Scan for the cell matching the given text and deliver its [X, Y] coordinate at center. 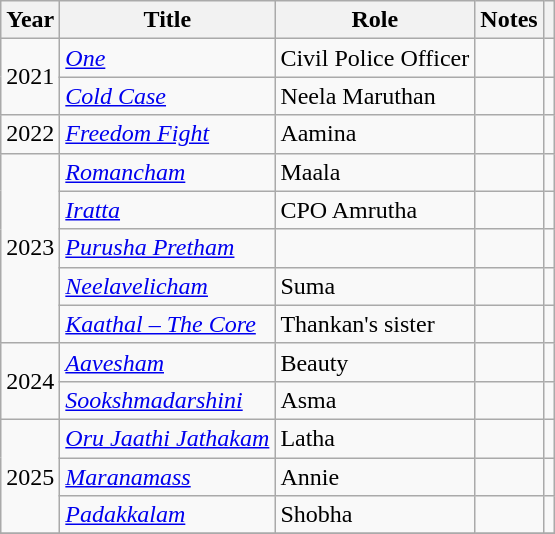
Civil Police Officer [375, 58]
Annie [375, 477]
Aavesham [168, 362]
Suma [375, 286]
Notes [509, 20]
2022 [30, 134]
Aamina [375, 134]
Kaathal – The Core [168, 324]
Maala [375, 172]
Oru Jaathi Jathakam [168, 438]
Purusha Pretham [168, 248]
Freedom Fight [168, 134]
Title [168, 20]
Shobha [375, 515]
Role [375, 20]
Maranamass [168, 477]
Romancham [168, 172]
2021 [30, 77]
2025 [30, 476]
Padakkalam [168, 515]
Beauty [375, 362]
Year [30, 20]
Sookshmadarshini [168, 400]
Neelavelicham [168, 286]
Cold Case [168, 96]
One [168, 58]
Latha [375, 438]
2024 [30, 381]
CPO Amrutha [375, 210]
Iratta [168, 210]
Asma [375, 400]
2023 [30, 248]
Thankan's sister [375, 324]
Neela Maruthan [375, 96]
